Scan for the cell matching the given text and deliver its [X, Y] coordinate at center. 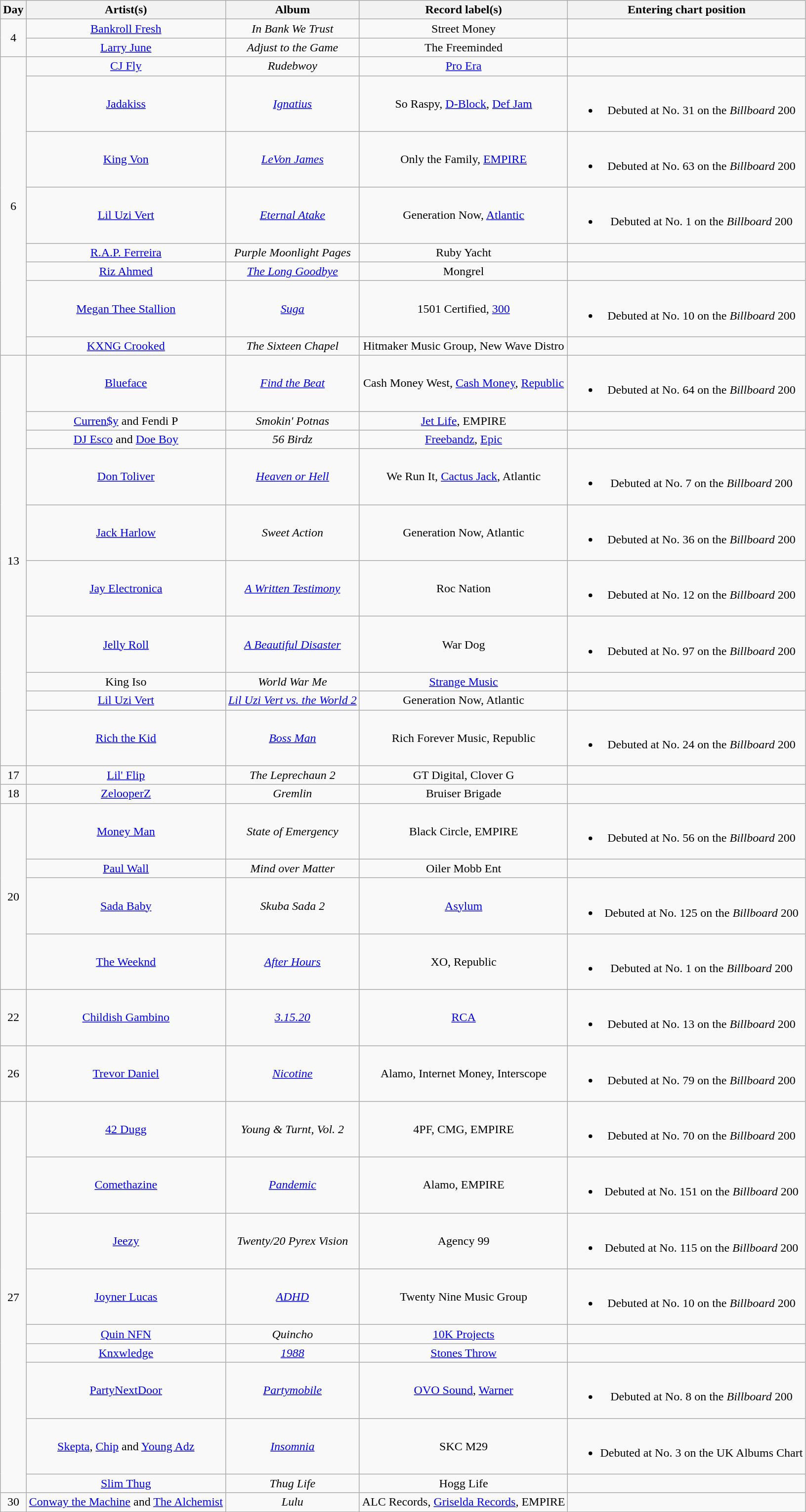
King Iso [126, 682]
Twenty/20 Pyrex Vision [293, 1241]
CJ Fly [126, 66]
RCA [464, 1018]
KXNG Crooked [126, 346]
SKC M29 [464, 1446]
17 [13, 775]
The Leprechaun 2 [293, 775]
War Dog [464, 644]
Jeezy [126, 1241]
Pro Era [464, 66]
Debuted at No. 97 on the Billboard 200 [687, 644]
Hogg Life [464, 1483]
Riz Ahmed [126, 271]
Rudebwoy [293, 66]
Debuted at No. 151 on the Billboard 200 [687, 1185]
3.15.20 [293, 1018]
Larry June [126, 47]
Quincho [293, 1334]
30 [13, 1502]
1988 [293, 1353]
Skepta, Chip and Young Adz [126, 1446]
Conway the Machine and The Alchemist [126, 1502]
Skuba Sada 2 [293, 906]
Alamo, Internet Money, Interscope [464, 1073]
World War Me [293, 682]
Asylum [464, 906]
Boss Man [293, 738]
Album [293, 10]
Bankroll Fresh [126, 29]
DJ Esco and Doe Boy [126, 440]
Gremlin [293, 794]
Jet Life, EMPIRE [464, 420]
27 [13, 1297]
ALC Records, Griselda Records, EMPIRE [464, 1502]
Lil Uzi Vert vs. the World 2 [293, 700]
Debuted at No. 8 on the Billboard 200 [687, 1390]
Agency 99 [464, 1241]
Rich Forever Music, Republic [464, 738]
Jadakiss [126, 104]
Only the Family, EMPIRE [464, 159]
A Beautiful Disaster [293, 644]
Megan Thee Stallion [126, 308]
26 [13, 1073]
6 [13, 206]
Debuted at No. 64 on the Billboard 200 [687, 383]
Debuted at No. 36 on the Billboard 200 [687, 532]
Debuted at No. 31 on the Billboard 200 [687, 104]
Debuted at No. 7 on the Billboard 200 [687, 477]
Ruby Yacht [464, 252]
Mind over Matter [293, 868]
Mongrel [464, 271]
Heaven or Hell [293, 477]
GT Digital, Clover G [464, 775]
Young & Turnt, Vol. 2 [293, 1129]
Bruiser Brigade [464, 794]
Paul Wall [126, 868]
OVO Sound, Warner [464, 1390]
Partymobile [293, 1390]
Sweet Action [293, 532]
Debuted at No. 12 on the Billboard 200 [687, 589]
Don Toliver [126, 477]
Debuted at No. 115 on the Billboard 200 [687, 1241]
Jay Electronica [126, 589]
Hitmaker Music Group, New Wave Distro [464, 346]
Debuted at No. 125 on the Billboard 200 [687, 906]
Black Circle, EMPIRE [464, 831]
Pandemic [293, 1185]
Stones Throw [464, 1353]
Thug Life [293, 1483]
Debuted at No. 70 on the Billboard 200 [687, 1129]
Curren$y and Fendi P [126, 420]
Slim Thug [126, 1483]
Jelly Roll [126, 644]
King Von [126, 159]
Debuted at No. 63 on the Billboard 200 [687, 159]
Adjust to the Game [293, 47]
Artist(s) [126, 10]
ADHD [293, 1297]
Lulu [293, 1502]
The Long Goodbye [293, 271]
1501 Certified, 300 [464, 308]
Smokin' Potnas [293, 420]
In Bank We Trust [293, 29]
LeVon James [293, 159]
The Weeknd [126, 961]
Cash Money West, Cash Money, Republic [464, 383]
Jack Harlow [126, 532]
Debuted at No. 24 on the Billboard 200 [687, 738]
Entering chart position [687, 10]
56 Birdz [293, 440]
Debuted at No. 3 on the UK Albums Chart [687, 1446]
Day [13, 10]
Trevor Daniel [126, 1073]
Find the Beat [293, 383]
Blueface [126, 383]
Alamo, EMPIRE [464, 1185]
Ignatius [293, 104]
Street Money [464, 29]
Insomnia [293, 1446]
42 Dugg [126, 1129]
R.A.P. Ferreira [126, 252]
Comethazine [126, 1185]
18 [13, 794]
Strange Music [464, 682]
A Written Testimony [293, 589]
Purple Moonlight Pages [293, 252]
Rich the Kid [126, 738]
Quin NFN [126, 1334]
4 [13, 38]
Knxwledge [126, 1353]
4PF, CMG, EMPIRE [464, 1129]
Sada Baby [126, 906]
Suga [293, 308]
Record label(s) [464, 10]
Freebandz, Epic [464, 440]
Lil' Flip [126, 775]
The Sixteen Chapel [293, 346]
After Hours [293, 961]
Money Man [126, 831]
Oiler Mobb Ent [464, 868]
Childish Gambino [126, 1018]
We Run It, Cactus Jack, Atlantic [464, 477]
Roc Nation [464, 589]
Debuted at No. 13 on the Billboard 200 [687, 1018]
13 [13, 560]
So Raspy, D-Block, Def Jam [464, 104]
Debuted at No. 56 on the Billboard 200 [687, 831]
Joyner Lucas [126, 1297]
Nicotine [293, 1073]
The Freeminded [464, 47]
Debuted at No. 79 on the Billboard 200 [687, 1073]
20 [13, 896]
10K Projects [464, 1334]
Eternal Atake [293, 215]
ZelooperZ [126, 794]
Twenty Nine Music Group [464, 1297]
XO, Republic [464, 961]
22 [13, 1018]
State of Emergency [293, 831]
PartyNextDoor [126, 1390]
